Provide the [X, Y] coordinate of the cell's center where the given text is located.  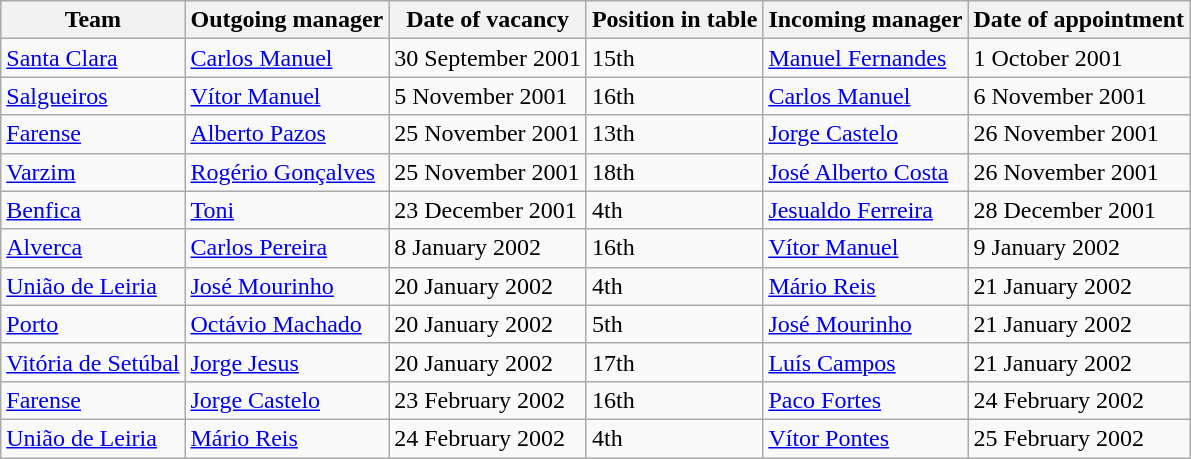
Incoming manager [866, 20]
Luís Campos [866, 362]
Jorge Jesus [287, 362]
Date of vacancy [488, 20]
Jesualdo Ferreira [866, 210]
Position in table [674, 20]
5th [674, 324]
25 February 2002 [1079, 438]
15th [674, 58]
1 October 2001 [1079, 58]
17th [674, 362]
8 January 2002 [488, 248]
Paco Fortes [866, 400]
Santa Clara [93, 58]
Date of appointment [1079, 20]
23 February 2002 [488, 400]
13th [674, 134]
18th [674, 172]
23 December 2001 [488, 210]
6 November 2001 [1079, 96]
Alverca [93, 248]
Vitória de Setúbal [93, 362]
Outgoing manager [287, 20]
Porto [93, 324]
Carlos Pereira [287, 248]
Salgueiros [93, 96]
Toni [287, 210]
Varzim [93, 172]
Octávio Machado [287, 324]
9 January 2002 [1079, 248]
30 September 2001 [488, 58]
Benfica [93, 210]
5 November 2001 [488, 96]
Rogério Gonçalves [287, 172]
Team [93, 20]
Manuel Fernandes [866, 58]
José Alberto Costa [866, 172]
28 December 2001 [1079, 210]
Alberto Pazos [287, 134]
Vítor Pontes [866, 438]
